Locate the cell with the specified text and output its [X, Y] center coordinate. 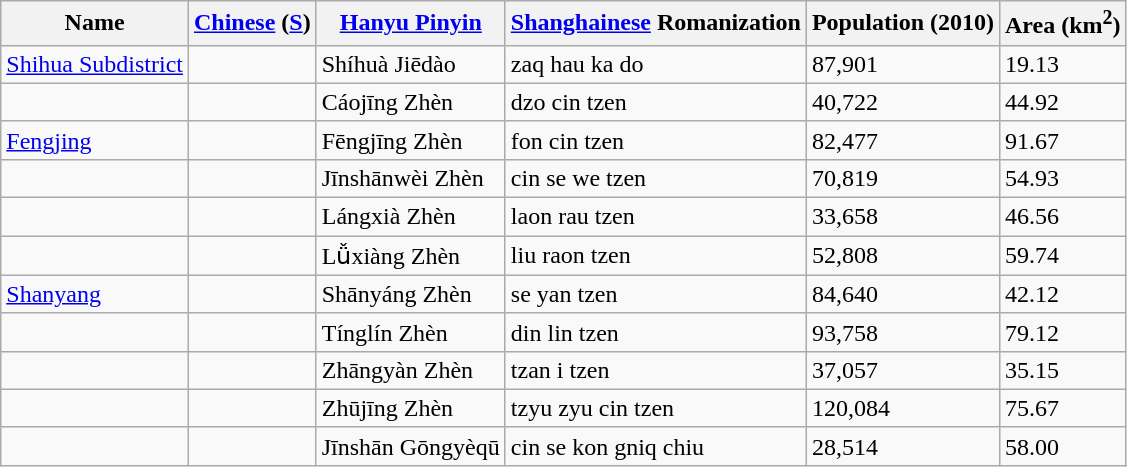
Cáojīng Zhèn [410, 102]
fon cin tzen [656, 140]
75.67 [1062, 408]
din lin tzen [656, 332]
40,722 [902, 102]
tzan i tzen [656, 370]
dzo cin tzen [656, 102]
Lángxià Zhèn [410, 217]
87,901 [902, 64]
Area (km2) [1062, 24]
tzyu zyu cin tzen [656, 408]
Hanyu Pinyin [410, 24]
cin se we tzen [656, 178]
28,514 [902, 446]
37,057 [902, 370]
120,084 [902, 408]
Lǚxiàng Zhèn [410, 256]
42.12 [1062, 294]
52,808 [902, 256]
93,758 [902, 332]
79.12 [1062, 332]
33,658 [902, 217]
70,819 [902, 178]
Shānyáng Zhèn [410, 294]
cin se kon gniq chiu [656, 446]
se yan tzen [656, 294]
Jīnshān Gōngyèqū [410, 446]
Chinese (S) [252, 24]
54.93 [1062, 178]
82,477 [902, 140]
44.92 [1062, 102]
Name [95, 24]
Population (2010) [902, 24]
Fēngjīng Zhèn [410, 140]
46.56 [1062, 217]
liu raon tzen [656, 256]
laon rau tzen [656, 217]
35.15 [1062, 370]
Zhāngyàn Zhèn [410, 370]
Zhūjīng Zhèn [410, 408]
Shanyang [95, 294]
Tínglín Zhèn [410, 332]
Shíhuà Jiēdào [410, 64]
zaq hau ka do [656, 64]
19.13 [1062, 64]
59.74 [1062, 256]
Fengjing [95, 140]
58.00 [1062, 446]
91.67 [1062, 140]
84,640 [902, 294]
Shihua Subdistrict [95, 64]
Jīnshānwèi Zhèn [410, 178]
Shanghainese Romanization [656, 24]
